Determine the (x, y) coordinate at the center of the cell enclosing the given text.  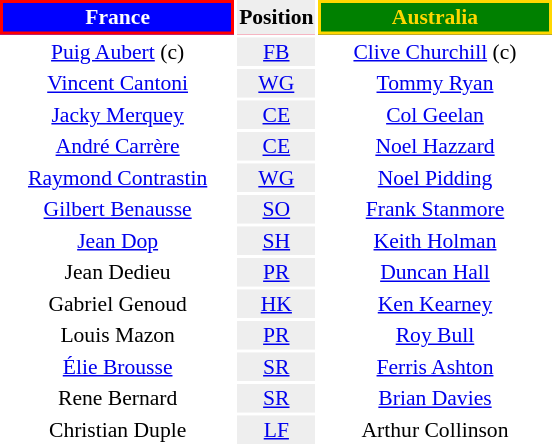
FB (276, 52)
Gabriel Genoud (118, 304)
Brian Davies (435, 398)
Vincent Cantoni (118, 83)
SO (276, 209)
Puig Aubert (c) (118, 52)
Louis Mazon (118, 335)
Jean Dedieu (118, 272)
André Carrère (118, 146)
Ken Kearney (435, 304)
Élie Brousse (118, 366)
Clive Churchill (c) (435, 52)
Raymond Contrastin (118, 178)
SH (276, 240)
Roy Bull (435, 335)
Christian Duple (118, 430)
Tommy Ryan (435, 83)
Gilbert Benausse (118, 209)
Jacky Merquey (118, 114)
Col Geelan (435, 114)
Position (276, 17)
Noel Hazzard (435, 146)
Noel Pidding (435, 178)
Arthur Collinson (435, 430)
France (118, 17)
Keith Holman (435, 240)
Ferris Ashton (435, 366)
Frank Stanmore (435, 209)
Australia (435, 17)
Jean Dop (118, 240)
LF (276, 430)
Rene Bernard (118, 398)
Duncan Hall (435, 272)
HK (276, 304)
